From the cell containing the given text, extract its center point as (x, y) coordinate. 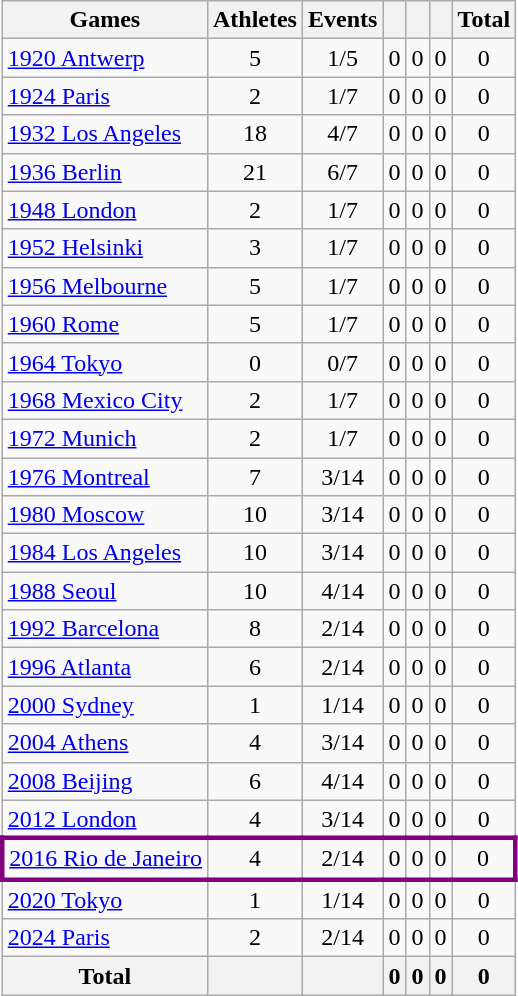
7 (254, 477)
1920 Antwerp (104, 58)
4/7 (342, 134)
1956 Melbourne (104, 286)
1984 Los Angeles (104, 553)
8 (254, 629)
1952 Helsinki (104, 248)
1924 Paris (104, 96)
1948 London (104, 210)
Games (104, 20)
1992 Barcelona (104, 629)
1964 Tokyo (104, 362)
1980 Moscow (104, 515)
Athletes (254, 20)
2004 Athens (104, 743)
2024 Paris (104, 938)
1996 Atlanta (104, 667)
21 (254, 172)
1988 Seoul (104, 591)
1/5 (342, 58)
0/7 (342, 362)
1968 Mexico City (104, 400)
Events (342, 20)
2000 Sydney (104, 705)
2008 Beijing (104, 781)
1976 Montreal (104, 477)
2016 Rio de Janeiro (104, 858)
1972 Munich (104, 438)
1936 Berlin (104, 172)
18 (254, 134)
3 (254, 248)
2012 London (104, 819)
1960 Rome (104, 324)
6/7 (342, 172)
1932 Los Angeles (104, 134)
2020 Tokyo (104, 899)
